Identify which cell holds the provided text, then report its [x, y] central coordinate. 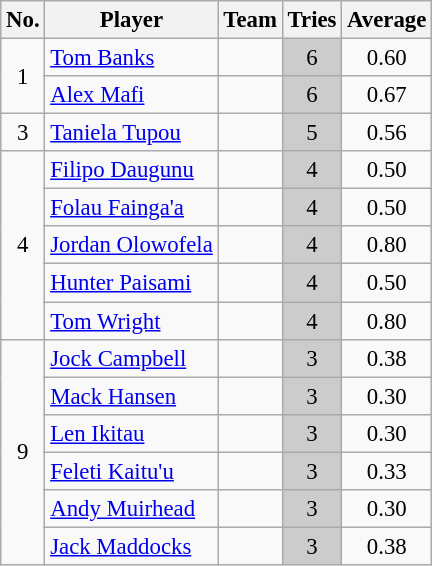
Jordan Olowofela [132, 245]
Team [250, 20]
0.67 [387, 95]
Folau Fainga'a [132, 208]
No. [23, 20]
Player [132, 20]
Mack Hansen [132, 396]
Taniela Tupou [132, 133]
Filipo Daugunu [132, 170]
Tom Banks [132, 58]
Hunter Paisami [132, 283]
Andy Muirhead [132, 509]
Tom Wright [132, 321]
Average [387, 20]
Jack Maddocks [132, 546]
0.60 [387, 58]
9 [23, 452]
Len Ikitau [132, 433]
Feleti Kaitu'u [132, 471]
Tries [312, 20]
0.33 [387, 471]
1 [23, 76]
Alex Mafi [132, 95]
5 [312, 133]
0.56 [387, 133]
Jock Campbell [132, 358]
